Extract the [X, Y] coordinate from the center of the cell holding the provided text.  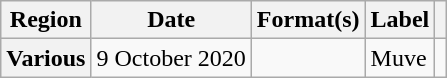
Muve [400, 58]
Various [46, 58]
Date [171, 20]
9 October 2020 [171, 58]
Region [46, 20]
Label [400, 20]
Format(s) [308, 20]
